Determine the [X, Y] coordinate at the center of the cell enclosing the given text.  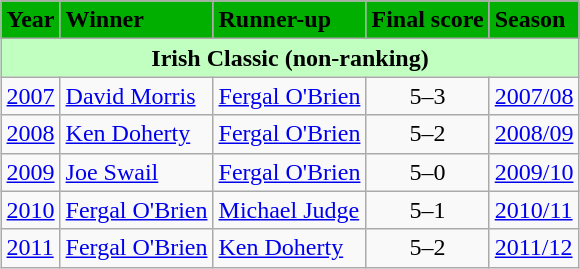
2009/10 [534, 172]
2007/08 [534, 96]
Michael Judge [290, 210]
2008/09 [534, 134]
David Morris [136, 96]
Joe Swail [136, 172]
Runner-up [290, 20]
5–1 [428, 210]
Irish Classic (non-ranking) [290, 58]
Year [30, 20]
2010/11 [534, 210]
Final score [428, 20]
Winner [136, 20]
5–0 [428, 172]
2009 [30, 172]
2007 [30, 96]
2011/12 [534, 248]
2011 [30, 248]
5–3 [428, 96]
2008 [30, 134]
Season [534, 20]
2010 [30, 210]
